Capture the cell that displays the provided text and extract its [X, Y] central coordinate. 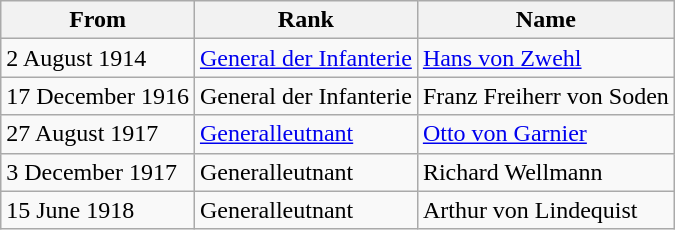
Name [546, 20]
Arthur von Lindequist [546, 210]
27 August 1917 [98, 134]
Hans von Zwehl [546, 58]
Otto von Garnier [546, 134]
Rank [306, 20]
Franz Freiherr von Soden [546, 96]
3 December 1917 [98, 172]
Richard Wellmann [546, 172]
15 June 1918 [98, 210]
2 August 1914 [98, 58]
From [98, 20]
17 December 1916 [98, 96]
